Return the (X, Y) coordinate for the center point of the cell that contains the specified text.  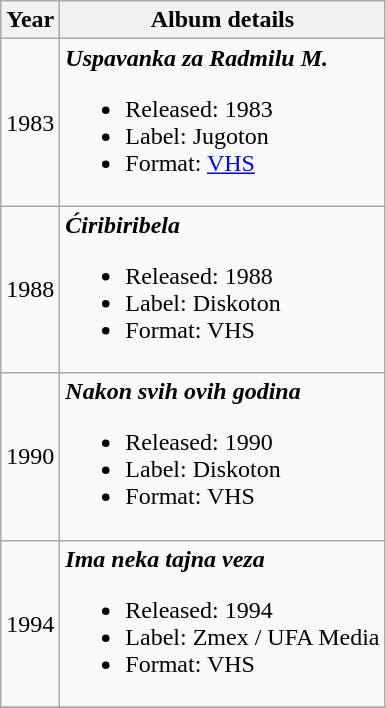
1988 (30, 290)
Album details (222, 20)
1983 (30, 122)
Year (30, 20)
Uspavanka za Radmilu M.Released: 1983Label: JugotonFormat: VHS (222, 122)
ĆiribiribelaReleased: 1988Label: DiskotonFormat: VHS (222, 290)
1990 (30, 456)
Nakon svih ovih godinaReleased: 1990Label: DiskotonFormat: VHS (222, 456)
Ima neka tajna vezaReleased: 1994Label: Zmex / UFA MediaFormat: VHS (222, 624)
1994 (30, 624)
